Search for the cell housing the specified text and yield its [X, Y] center coordinate. 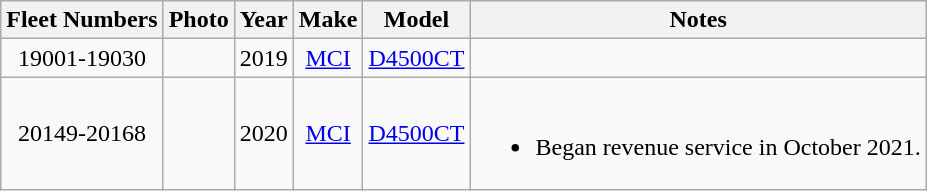
19001-19030 [82, 58]
Model [416, 20]
Photo [198, 20]
Began revenue service in October 2021. [698, 134]
Notes [698, 20]
Make [328, 20]
2019 [264, 58]
Year [264, 20]
Fleet Numbers [82, 20]
2020 [264, 134]
20149-20168 [82, 134]
